Locate the cell with the specified text and output its (x, y) center coordinate. 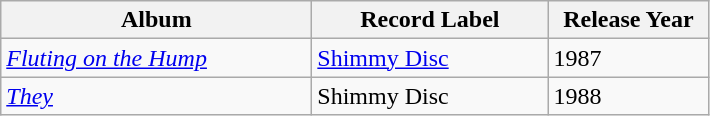
Album (156, 20)
Release Year (628, 20)
1987 (628, 58)
They (156, 96)
Fluting on the Hump (156, 58)
1988 (628, 96)
Record Label (430, 20)
